Output the (X, Y) coordinate of the center of the cell containing the given text.  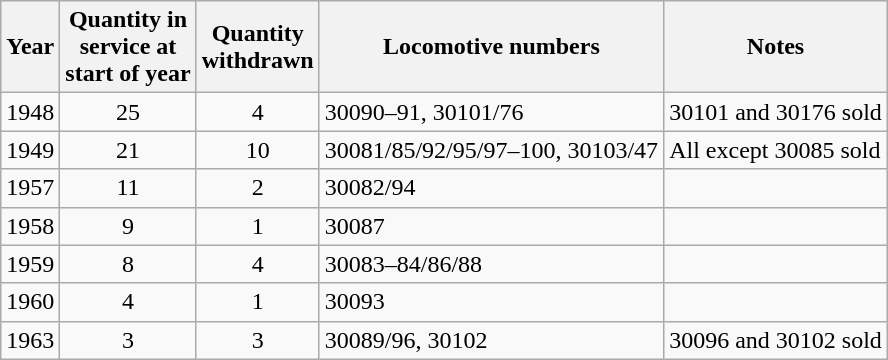
1958 (30, 226)
30081/85/92/95/97–100, 30103/47 (491, 150)
Quantitywithdrawn (258, 47)
30101 and 30176 sold (776, 112)
21 (128, 150)
10 (258, 150)
30090–91, 30101/76 (491, 112)
9 (128, 226)
30087 (491, 226)
1963 (30, 340)
1948 (30, 112)
2 (258, 188)
Quantity inservice atstart of year (128, 47)
1959 (30, 264)
Notes (776, 47)
8 (128, 264)
1949 (30, 150)
30096 and 30102 sold (776, 340)
30082/94 (491, 188)
1960 (30, 302)
30089/96, 30102 (491, 340)
1957 (30, 188)
Year (30, 47)
Locomotive numbers (491, 47)
30093 (491, 302)
All except 30085 sold (776, 150)
11 (128, 188)
30083–84/86/88 (491, 264)
25 (128, 112)
